Extract the [x, y] coordinate from the center of the cell holding the provided text.  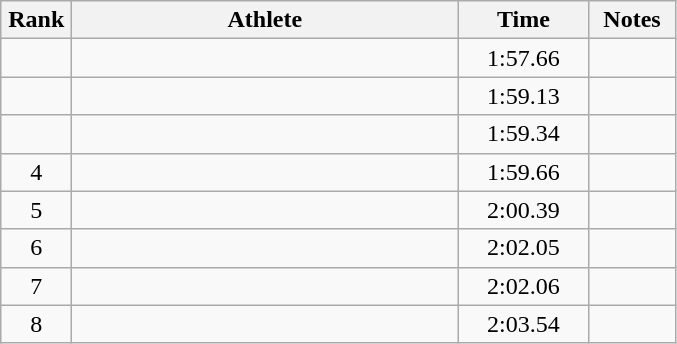
Notes [632, 20]
1:57.66 [524, 58]
1:59.34 [524, 134]
4 [36, 172]
2:02.05 [524, 248]
1:59.13 [524, 96]
Rank [36, 20]
1:59.66 [524, 172]
2:03.54 [524, 324]
Athlete [265, 20]
7 [36, 286]
8 [36, 324]
2:02.06 [524, 286]
6 [36, 248]
Time [524, 20]
5 [36, 210]
2:00.39 [524, 210]
